Provide the [x, y] coordinate of the cell's center where the given text is located.  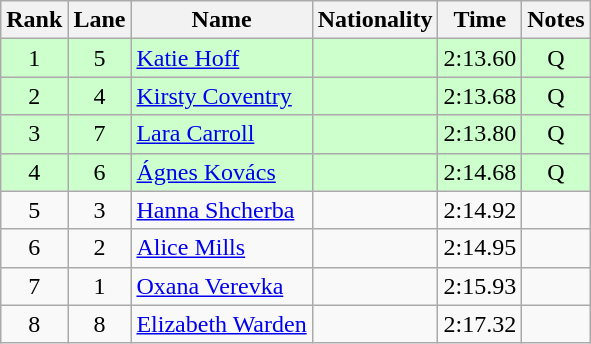
Kirsty Coventry [222, 96]
Hanna Shcherba [222, 210]
2:15.93 [480, 286]
Lara Carroll [222, 134]
2:17.32 [480, 324]
Nationality [375, 20]
Oxana Verevka [222, 286]
2:13.68 [480, 96]
2:13.80 [480, 134]
Lane [100, 20]
Ágnes Kovács [222, 172]
Elizabeth Warden [222, 324]
Alice Mills [222, 248]
Name [222, 20]
2:14.95 [480, 248]
Rank [34, 20]
Katie Hoff [222, 58]
2:14.68 [480, 172]
Notes [556, 20]
2:13.60 [480, 58]
Time [480, 20]
2:14.92 [480, 210]
